Extract the [x, y] coordinate from the center of the cell holding the provided text.  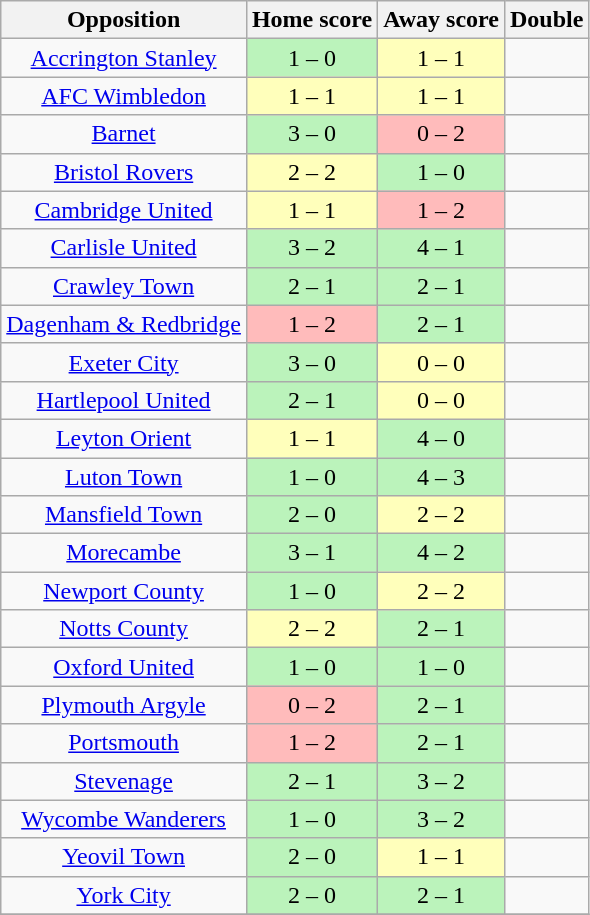
Away score [442, 20]
Oxford United [124, 667]
Wycombe Wanderers [124, 819]
Luton Town [124, 477]
Dagenham & Redbridge [124, 324]
Stevenage [124, 781]
York City [124, 895]
Newport County [124, 591]
3 – 1 [312, 553]
4 – 0 [442, 438]
Home score [312, 20]
Leyton Orient [124, 438]
Hartlepool United [124, 400]
Carlisle United [124, 248]
Portsmouth [124, 743]
Notts County [124, 629]
Exeter City [124, 362]
Morecambe [124, 553]
4 – 3 [442, 477]
Accrington Stanley [124, 58]
Bristol Rovers [124, 172]
Yeovil Town [124, 857]
Mansfield Town [124, 515]
Double [546, 20]
Opposition [124, 20]
Crawley Town [124, 286]
Cambridge United [124, 210]
AFC Wimbledon [124, 96]
Barnet [124, 134]
Plymouth Argyle [124, 705]
4 – 2 [442, 553]
4 – 1 [442, 248]
